Return (x, y) of the center of cell containing provided text 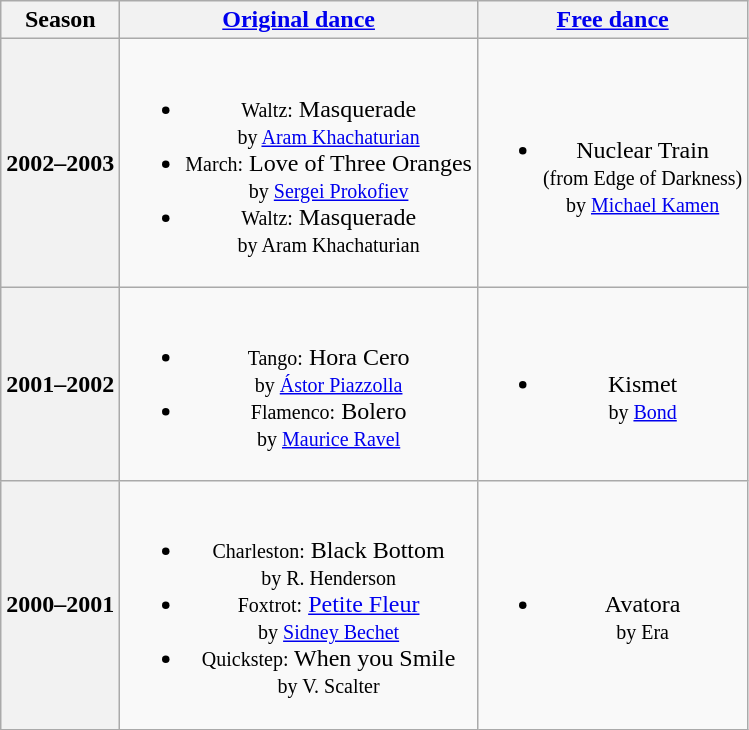
Avatora by Era (612, 605)
Tango: Hora Cero by Ástor Piazzolla Flamenco: Bolero by Maurice Ravel (299, 384)
Kismet by Bond (612, 384)
2000–2001 (60, 605)
Free dance (612, 20)
Charleston: Black Bottom by R. Henderson Foxtrot: Petite Fleur by Sidney Bechet Quickstep: When you Smile by V. Scalter (299, 605)
Original dance (299, 20)
Nuclear Train (from Edge of Darkness) by Michael Kamen (612, 163)
2001–2002 (60, 384)
Waltz: Masquerade by Aram Khachaturian March: Love of Three Oranges by Sergei Prokofiev Waltz: Masquerade by Aram Khachaturian (299, 163)
Season (60, 20)
2002–2003 (60, 163)
